Output the (x, y) coordinate of the center of the cell containing the given text.  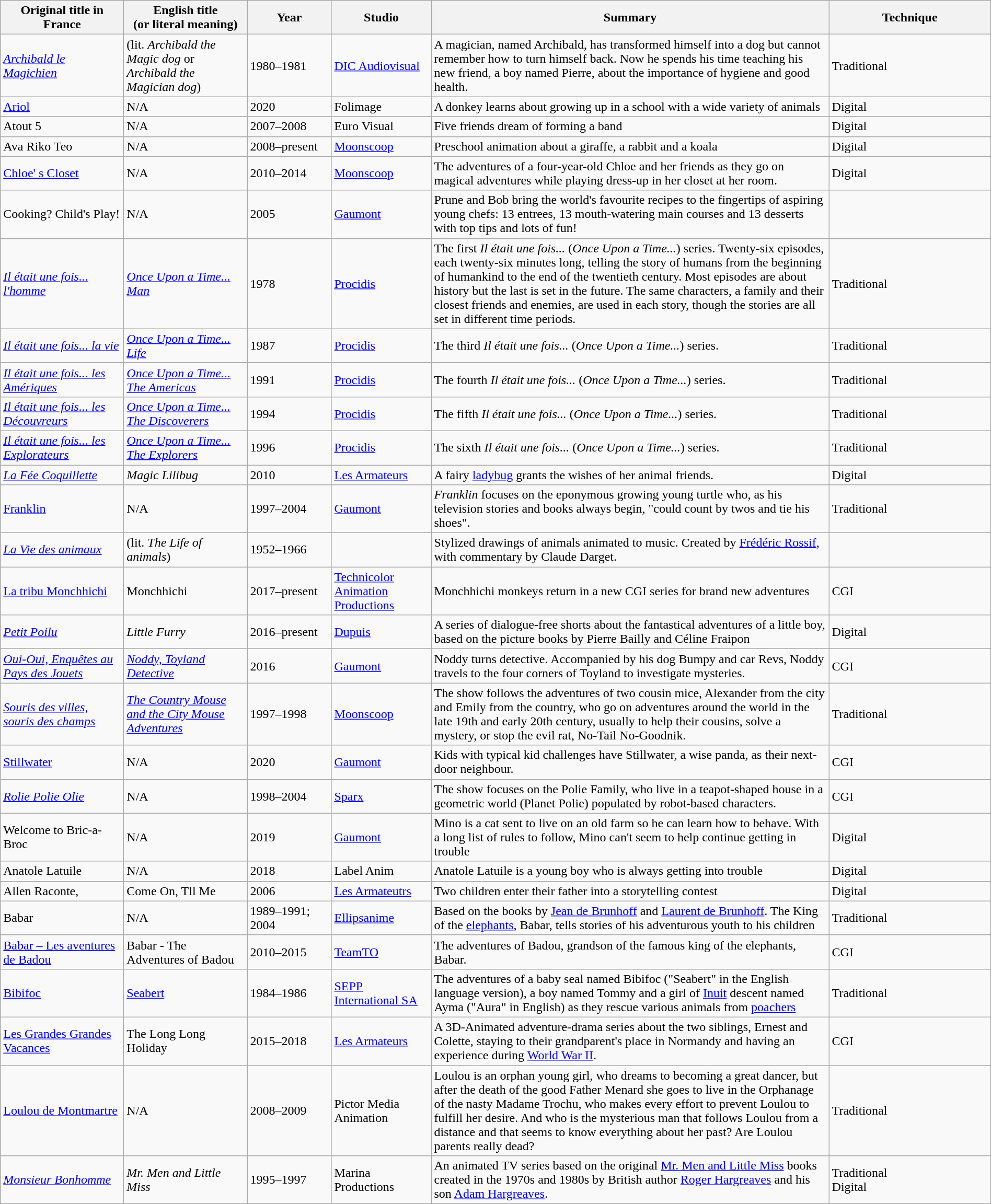
Cooking? Child's Play! (62, 214)
Pictor Media Animation (382, 1110)
Once Upon a Time... The Americas (186, 379)
1980–1981 (290, 66)
Little Furry (186, 632)
2010 (290, 475)
Chloe' s Closet (62, 173)
2019 (290, 837)
The third Il était une fois... (Once Upon a Time...) series. (630, 346)
La tribu Monchhichi (62, 591)
1996 (290, 447)
Stillwater (62, 762)
Once Upon a Time... The Explorers (186, 447)
A donkey learns about growing up in a school with a wide variety of animals (630, 107)
Ellipsanime (382, 918)
2010–2014 (290, 173)
1998–2004 (290, 796)
Mr. Men and Little Miss (186, 1180)
Studio (382, 18)
2008–present (290, 146)
1995–1997 (290, 1180)
Summary (630, 18)
Babar – Les aventures de Badou (62, 952)
Marina Productions (382, 1180)
DIC Audiovisual (382, 66)
(lit. Archibald the Magic dog or Archibald the Magician dog) (186, 66)
2010–2015 (290, 952)
1978 (290, 283)
Monsieur Bonhomme (62, 1180)
Two children enter their father into a storytelling contest (630, 891)
Rolie Polie Olie (62, 796)
Les Grandes Grandes Vacances (62, 1041)
1952–1966 (290, 550)
Il était une fois... les Découvreurs (62, 414)
Petit Poilu (62, 632)
The Country Mouse and the City Mouse Adventures (186, 714)
The fifth Il était une fois... (Once Upon a Time...) series. (630, 414)
The show focuses on the Polie Family, who live in a teapot-shaped house in a geometric world (Planet Polie) populated by robot-based characters. (630, 796)
Seabert (186, 993)
Atout 5 (62, 126)
La Vie des animaux (62, 550)
The Long Long Holiday (186, 1041)
Souris des villes, souris des champs (62, 714)
English title(or literal meaning) (186, 18)
1984–1986 (290, 993)
A fairy ladybug grants the wishes of her animal friends. (630, 475)
Sparx (382, 796)
Welcome to Bric-a-Broc (62, 837)
2016 (290, 666)
Technicolor Animation Productions (382, 591)
Il était une fois... les Explorateurs (62, 447)
Technique (909, 18)
Come On, Tll Me (186, 891)
The adventures of Badou, grandson of the famous king of the elephants, Babar. (630, 952)
Preschool animation about a giraffe, a rabbit and a koala (630, 146)
Il était une fois... les Amériques (62, 379)
Original title in France (62, 18)
1997–1998 (290, 714)
Il était une fois... l'homme (62, 283)
TraditionalDigital (909, 1180)
Once Upon a Time... The Discoverers (186, 414)
The adventures of a four-year-old Chloe and her friends as they go on magical adventures while playing dress-up in her closet at her room. (630, 173)
Once Upon a Time... Life (186, 346)
A series of dialogue-free shorts about the fantastical adventures of a little boy, based on the picture books by Pierre Bailly and Céline Fraipon (630, 632)
Kids with typical kid challenges have Stillwater, a wise panda, as their next-door neighbour. (630, 762)
Ariol (62, 107)
2007–2008 (290, 126)
Noddy turns detective. Accompanied by his dog Bumpy and car Revs, Noddy travels to the four corners of Toyland to investigate mysteries. (630, 666)
Dupuis (382, 632)
Anatole Latuile is a young boy who is always getting into trouble (630, 871)
Babar - The Adventures of Badou (186, 952)
1987 (290, 346)
La Fée Coquillette (62, 475)
Year (290, 18)
(lit. The Life of animals) (186, 550)
2008–2009 (290, 1110)
1994 (290, 414)
SEPP International SA (382, 993)
Stylized drawings of animals animated to music. Created by Frédéric Rossif, with commentary by Claude Darget. (630, 550)
Five friends dream of forming a band (630, 126)
1989–1991; 2004 (290, 918)
Monchhichi (186, 591)
The sixth Il était une fois... (Once Upon a Time...) series. (630, 447)
2018 (290, 871)
Monchhichi monkeys return in a new CGI series for brand new adventures (630, 591)
1991 (290, 379)
2016–present (290, 632)
Anatole Latuile (62, 871)
2015–2018 (290, 1041)
Label Anim (382, 871)
2006 (290, 891)
The fourth Il était une fois... (Once Upon a Time...) series. (630, 379)
Archibald le Magichien (62, 66)
2017–present (290, 591)
2005 (290, 214)
Folimage (382, 107)
Noddy, Toyland Detective (186, 666)
Once Upon a Time... Man (186, 283)
Franklin (62, 509)
Bibifoc (62, 993)
TeamTO (382, 952)
1997–2004 (290, 509)
Euro Visual (382, 126)
Allen Raconte, (62, 891)
Babar (62, 918)
Ava Riko Teo (62, 146)
Magic Lilibug (186, 475)
Il était une fois... la vie (62, 346)
Les Armateutrs (382, 891)
Loulou de Montmartre (62, 1110)
Oui-Oui, Enquêtes au Pays des Jouets (62, 666)
